Capture the cell that displays the provided text and extract its (X, Y) central coordinate. 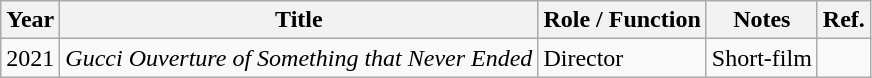
Short-film (762, 58)
Role / Function (622, 20)
Director (622, 58)
Year (30, 20)
Notes (762, 20)
Title (299, 20)
Ref. (844, 20)
2021 (30, 58)
Gucci Ouverture of Something that Never Ended (299, 58)
